Return (x, y) of the center of cell containing provided text 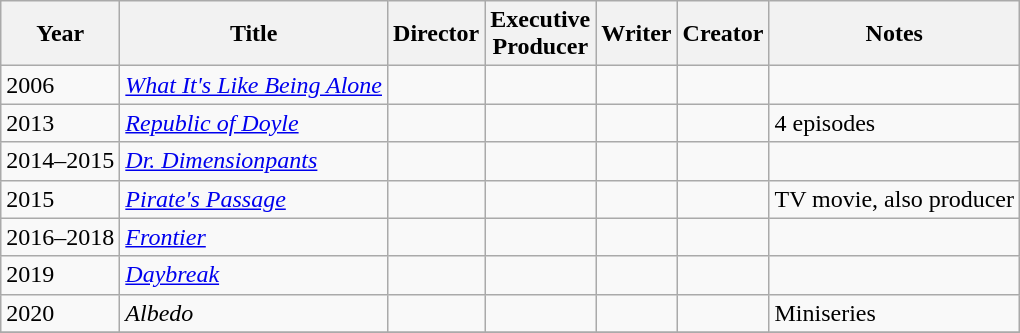
2020 (60, 313)
Albedo (254, 313)
Pirate's Passage (254, 199)
2019 (60, 275)
Title (254, 34)
Year (60, 34)
4 episodes (894, 123)
What It's Like Being Alone (254, 85)
Dr. Dimensionpants (254, 161)
Frontier (254, 237)
Miniseries (894, 313)
Notes (894, 34)
Creator (723, 34)
2014–2015 (60, 161)
Republic of Doyle (254, 123)
2006 (60, 85)
TV movie, also producer (894, 199)
Daybreak (254, 275)
2013 (60, 123)
2015 (60, 199)
ExecutiveProducer (540, 34)
Writer (636, 34)
Director (436, 34)
2016–2018 (60, 237)
